Capture the cell that displays the provided text and extract its (x, y) central coordinate. 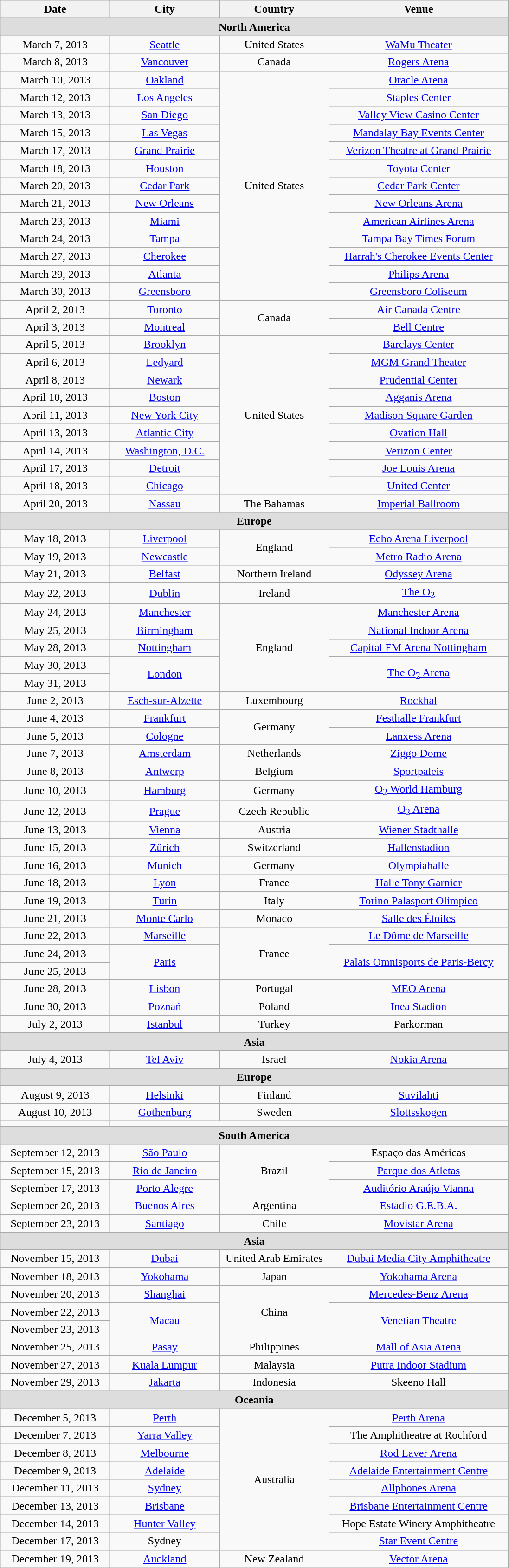
December 8, 2013 (55, 1453)
September 17, 2013 (55, 1188)
Esch-sur-Alzette (165, 700)
Lanxess Arena (419, 736)
New Zealand (274, 1559)
April 3, 2013 (55, 327)
Prudential Center (419, 380)
June 22, 2013 (55, 936)
November 18, 2013 (55, 1276)
Israel (274, 1059)
September 20, 2013 (55, 1206)
Venetian Theatre (419, 1320)
May 18, 2013 (55, 539)
Munich (165, 865)
Perth Arena (419, 1418)
Monaco (274, 918)
Belgium (274, 771)
June 25, 2013 (55, 971)
National Indoor Arena (419, 630)
Toyota Center (419, 168)
Italy (274, 901)
New Orleans (165, 203)
Santiago (165, 1223)
December 17, 2013 (55, 1541)
Imperial Ballroom (419, 503)
March 18, 2013 (55, 168)
Netherlands (274, 754)
Finland (274, 1094)
Jakarta (165, 1382)
May 19, 2013 (55, 557)
Odyssey Arena (419, 574)
Manchester Arena (419, 612)
Rogers Arena (419, 62)
July 2, 2013 (55, 1024)
Espaço das Américas (419, 1153)
March 23, 2013 (55, 221)
Manchester (165, 612)
São Paulo (165, 1153)
China (274, 1312)
Mandalay Bay Events Center (419, 133)
May 24, 2013 (55, 612)
WaMu Theater (419, 45)
March 17, 2013 (55, 150)
Tampa (165, 239)
Newcastle (165, 557)
December 14, 2013 (55, 1523)
Istanbul (165, 1024)
November 23, 2013 (55, 1329)
September 23, 2013 (55, 1223)
March 8, 2013 (55, 62)
Birmingham (165, 630)
Prague (165, 811)
Cologne (165, 736)
Melbourne (165, 1453)
Capital FM Arena Nottingham (419, 647)
South America (254, 1135)
Hallenstadion (419, 848)
May 31, 2013 (55, 683)
Harrah's Cherokee Events Center (419, 256)
Seattle (165, 45)
Movistar Arena (419, 1223)
Tel Aviv (165, 1059)
Turin (165, 901)
June 13, 2013 (55, 830)
May 25, 2013 (55, 630)
Yokohama Arena (419, 1276)
Perth (165, 1418)
Rod Laver Arena (419, 1453)
June 4, 2013 (55, 718)
June 15, 2013 (55, 848)
November 29, 2013 (55, 1382)
Nassau (165, 503)
Hamburg (165, 790)
Grand Prairie (165, 150)
Adelaide (165, 1471)
August 9, 2013 (55, 1094)
MGM Grand Theater (419, 362)
March 21, 2013 (55, 203)
Cedar Park (165, 186)
Allphones Arena (419, 1488)
Monte Carlo (165, 918)
American Airlines Arena (419, 221)
Festhalle Frankfurt (419, 718)
August 10, 2013 (55, 1112)
Luxembourg (274, 700)
Rockhal (419, 700)
Japan (274, 1276)
Air Canada Centre (419, 309)
March 27, 2013 (55, 256)
The Amphitheatre at Rochford (419, 1435)
April 13, 2013 (55, 433)
Cedar Park Center (419, 186)
November 22, 2013 (55, 1312)
December 11, 2013 (55, 1488)
Vancouver (165, 62)
Ireland (274, 593)
June 2, 2013 (55, 700)
Rio de Janeiro (165, 1171)
Miami (165, 221)
Olympiahalle (419, 865)
Tampa Bay Times Forum (419, 239)
Brazil (274, 1171)
Nottingham (165, 647)
Poland (274, 1006)
Frankfurt (165, 718)
Las Vegas (165, 133)
Belfast (165, 574)
Austria (274, 830)
Boston (165, 397)
Chicago (165, 486)
May 21, 2013 (55, 574)
September 15, 2013 (55, 1171)
Portugal (274, 989)
Atlantic City (165, 433)
Star Event Centre (419, 1541)
Antwerp (165, 771)
April 2, 2013 (55, 309)
Ovation Hall (419, 433)
April 10, 2013 (55, 397)
O2 World Hamburg (419, 790)
Liverpool (165, 539)
Oracle Arena (419, 80)
Estadio G.E.B.A. (419, 1206)
Switzerland (274, 848)
London (165, 674)
June 7, 2013 (55, 754)
MEO Arena (419, 989)
Yarra Valley (165, 1435)
Toronto (165, 309)
April 6, 2013 (55, 362)
Mercedes-Benz Arena (419, 1294)
Auditório Araújo Vianna (419, 1188)
Barclays Center (419, 345)
O2 Arena (419, 811)
Inea Stadion (419, 1006)
March 29, 2013 (55, 274)
March 12, 2013 (55, 97)
North America (254, 27)
Newark (165, 380)
Dubai Media City Amphitheatre (419, 1259)
December 13, 2013 (55, 1506)
Slottsskogen (419, 1112)
Lisbon (165, 989)
April 18, 2013 (55, 486)
Pasay (165, 1347)
Australia (274, 1479)
June 18, 2013 (55, 883)
Venue (419, 9)
Detroit (165, 468)
Yokohama (165, 1276)
November 20, 2013 (55, 1294)
Montreal (165, 327)
December 7, 2013 (55, 1435)
Staples Center (419, 97)
June 16, 2013 (55, 865)
Salle des Étoiles (419, 918)
Paris (165, 962)
Washington, D.C. (165, 450)
December 5, 2013 (55, 1418)
City (165, 9)
April 17, 2013 (55, 468)
Bell Centre (419, 327)
Amsterdam (165, 754)
April 11, 2013 (55, 415)
New Orleans Arena (419, 203)
Poznań (165, 1006)
Halle Tony Garnier (419, 883)
Indonesia (274, 1382)
April 8, 2013 (55, 380)
Brisbane (165, 1506)
Greensboro Coliseum (419, 292)
Atlanta (165, 274)
Houston (165, 168)
Dubai (165, 1259)
Oakland (165, 80)
Suvilahti (419, 1094)
Kuala Lumpur (165, 1364)
Ledyard (165, 362)
Sweden (274, 1112)
Parque dos Atletas (419, 1171)
March 30, 2013 (55, 292)
Verizon Center (419, 450)
Northern Ireland (274, 574)
Helsinki (165, 1094)
Brooklyn (165, 345)
Greensboro (165, 292)
Dublin (165, 593)
Valley View Casino Center (419, 115)
Porto Alegre (165, 1188)
United Arab Emirates (274, 1259)
Parkorman (419, 1024)
Torino Palasport Olimpico (419, 901)
May 30, 2013 (55, 665)
Vienna (165, 830)
Brisbane Entertainment Centre (419, 1506)
April 20, 2013 (55, 503)
Vector Arena (419, 1559)
Wiener Stadthalle (419, 830)
May 28, 2013 (55, 647)
Turkey (274, 1024)
Joe Louis Arena (419, 468)
November 25, 2013 (55, 1347)
Palais Omnisports de Paris-Bercy (419, 962)
San Diego (165, 115)
June 8, 2013 (55, 771)
Country (274, 9)
Czech Republic (274, 811)
December 19, 2013 (55, 1559)
March 20, 2013 (55, 186)
September 12, 2013 (55, 1153)
Lyon (165, 883)
June 10, 2013 (55, 790)
June 12, 2013 (55, 811)
March 15, 2013 (55, 133)
March 24, 2013 (55, 239)
Adelaide Entertainment Centre (419, 1471)
Le Dôme de Marseille (419, 936)
June 5, 2013 (55, 736)
United Center (419, 486)
Buenos Aires (165, 1206)
Date (55, 9)
The Bahamas (274, 503)
May 22, 2013 (55, 593)
Cherokee (165, 256)
Philips Arena (419, 274)
Putra Indoor Stadium (419, 1364)
June 30, 2013 (55, 1006)
June 24, 2013 (55, 954)
Agganis Arena (419, 397)
Oceania (254, 1400)
New York City (165, 415)
Hope Estate Winery Amphitheatre (419, 1523)
Nokia Arena (419, 1059)
Ziggo Dome (419, 754)
April 14, 2013 (55, 450)
March 13, 2013 (55, 115)
Zürich (165, 848)
December 9, 2013 (55, 1471)
March 10, 2013 (55, 80)
November 27, 2013 (55, 1364)
Malaysia (274, 1364)
Marseille (165, 936)
Los Angeles (165, 97)
The O2 Arena (419, 674)
June 28, 2013 (55, 989)
Echo Arena Liverpool (419, 539)
Argentina (274, 1206)
Metro Radio Arena (419, 557)
Verizon Theatre at Grand Prairie (419, 150)
Philippines (274, 1347)
Auckland (165, 1559)
Skeeno Hall (419, 1382)
Madison Square Garden (419, 415)
July 4, 2013 (55, 1059)
The O2 (419, 593)
Chile (274, 1223)
June 21, 2013 (55, 918)
November 15, 2013 (55, 1259)
Hunter Valley (165, 1523)
Sportpaleis (419, 771)
June 19, 2013 (55, 901)
Macau (165, 1320)
March 7, 2013 (55, 45)
April 5, 2013 (55, 345)
Gothenburg (165, 1112)
Shanghai (165, 1294)
Mall of Asia Arena (419, 1347)
